Determine the [X, Y] coordinate at the center of the cell enclosing the given text.  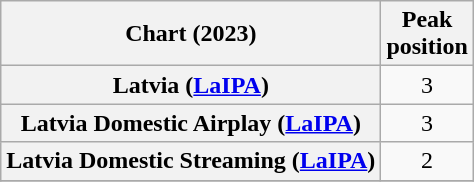
Chart (2023) [191, 34]
Latvia Domestic Streaming (LaIPA) [191, 161]
Latvia (LaIPA) [191, 85]
2 [427, 161]
Latvia Domestic Airplay (LaIPA) [191, 123]
Peakposition [427, 34]
